Search for the cell housing the specified text and yield its [X, Y] center coordinate. 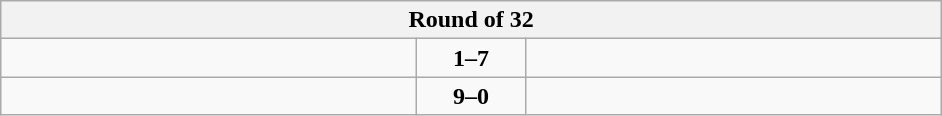
Round of 32 [472, 20]
9–0 [472, 96]
1–7 [472, 58]
